From the cell containing the given text, extract its center point as (X, Y) coordinate. 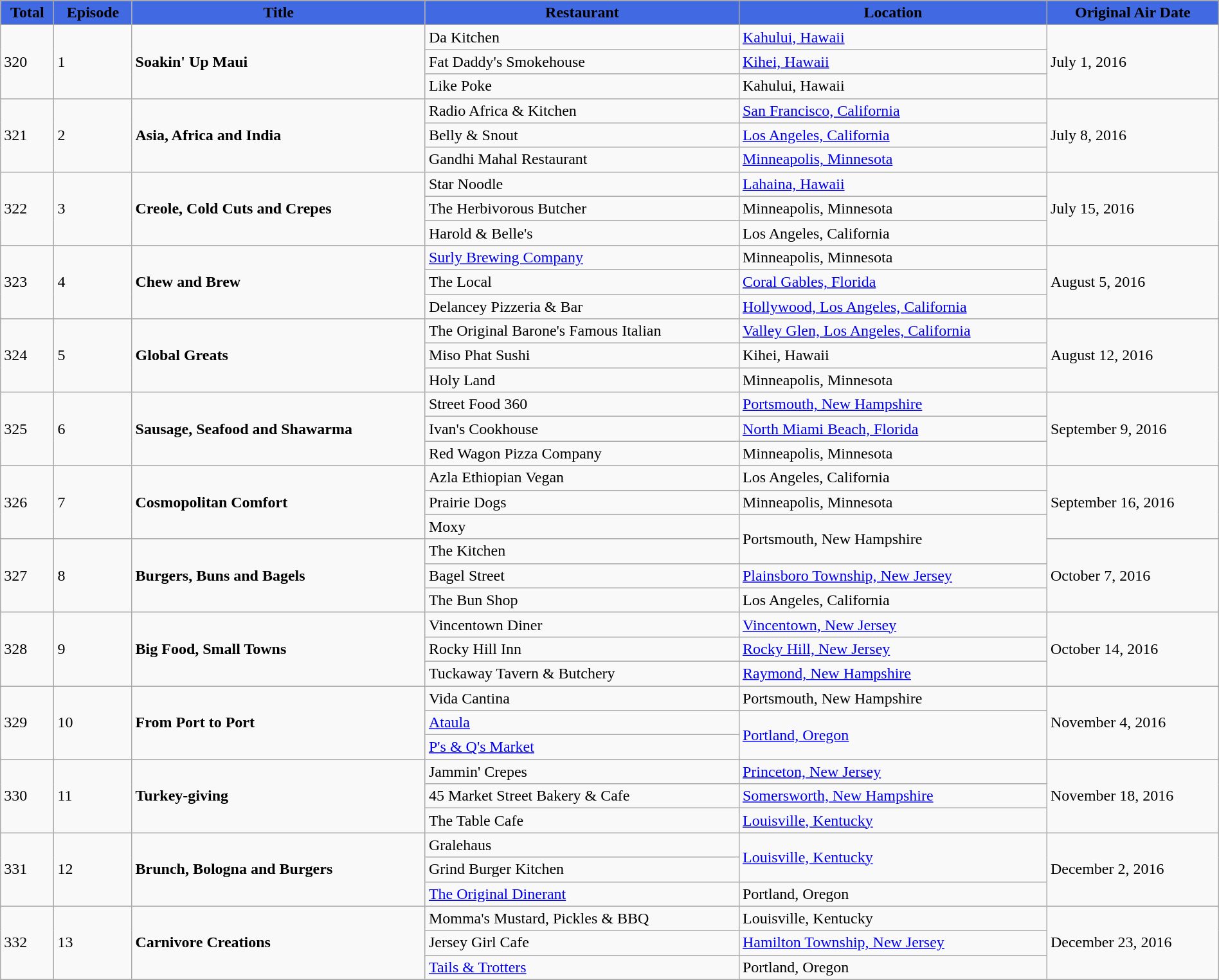
December 23, 2016 (1133, 943)
The Original Barone's Famous Italian (582, 331)
Princeton, New Jersey (892, 772)
10 (93, 722)
Gralehaus (582, 845)
Turkey-giving (278, 796)
Brunch, Bologna and Burgers (278, 869)
November 4, 2016 (1133, 722)
5 (93, 356)
Coral Gables, Florida (892, 282)
328 (27, 649)
Location (892, 13)
Holy Land (582, 380)
The Original Dinerant (582, 894)
Delancey Pizzeria & Bar (582, 307)
August 5, 2016 (1133, 282)
October 7, 2016 (1133, 576)
Prairie Dogs (582, 502)
Vincentown, New Jersey (892, 624)
Hamilton Township, New Jersey (892, 943)
Cosmopolitan Comfort (278, 502)
Hollywood, Los Angeles, California (892, 307)
Total (27, 13)
1 (93, 62)
August 12, 2016 (1133, 356)
Jammin' Crepes (582, 772)
Valley Glen, Los Angeles, California (892, 331)
Sausage, Seafood and Shawarma (278, 429)
Restaurant (582, 13)
September 9, 2016 (1133, 429)
Global Greats (278, 356)
Street Food 360 (582, 404)
Creole, Cold Cuts and Crepes (278, 208)
Da Kitchen (582, 37)
11 (93, 796)
330 (27, 796)
Vincentown Diner (582, 624)
323 (27, 282)
December 2, 2016 (1133, 869)
Harold & Belle's (582, 233)
Miso Phat Sushi (582, 356)
San Francisco, California (892, 111)
The Bun Shop (582, 600)
July 15, 2016 (1133, 208)
The Herbivorous Butcher (582, 208)
Moxy (582, 527)
322 (27, 208)
Jersey Girl Cafe (582, 943)
Momma's Mustard, Pickles & BBQ (582, 918)
Plainsboro Township, New Jersey (892, 576)
Ataula (582, 723)
6 (93, 429)
Red Wagon Pizza Company (582, 453)
Somersworth, New Hampshire (892, 796)
Carnivore Creations (278, 943)
Burgers, Buns and Bagels (278, 576)
Gandhi Mahal Restaurant (582, 159)
Rocky Hill, New Jersey (892, 649)
7 (93, 502)
331 (27, 869)
324 (27, 356)
The Table Cafe (582, 821)
329 (27, 722)
Title (278, 13)
P's & Q's Market (582, 747)
July 8, 2016 (1133, 135)
July 1, 2016 (1133, 62)
Tuckaway Tavern & Butchery (582, 673)
12 (93, 869)
Like Poke (582, 86)
Belly & Snout (582, 135)
Bagel Street (582, 576)
The Kitchen (582, 551)
13 (93, 943)
Lahaina, Hawaii (892, 184)
3 (93, 208)
Raymond, New Hampshire (892, 673)
Surly Brewing Company (582, 257)
321 (27, 135)
Azla Ethiopian Vegan (582, 478)
Asia, Africa and India (278, 135)
Star Noodle (582, 184)
Chew and Brew (278, 282)
2 (93, 135)
320 (27, 62)
Episode (93, 13)
327 (27, 576)
Radio Africa & Kitchen (582, 111)
326 (27, 502)
The Local (582, 282)
Soakin' Up Maui (278, 62)
8 (93, 576)
332 (27, 943)
November 18, 2016 (1133, 796)
Vida Cantina (582, 698)
325 (27, 429)
From Port to Port (278, 722)
Ivan's Cookhouse (582, 429)
October 14, 2016 (1133, 649)
Tails & Trotters (582, 967)
Fat Daddy's Smokehouse (582, 62)
Grind Burger Kitchen (582, 869)
Rocky Hill Inn (582, 649)
4 (93, 282)
September 16, 2016 (1133, 502)
Big Food, Small Towns (278, 649)
9 (93, 649)
North Miami Beach, Florida (892, 429)
Original Air Date (1133, 13)
45 Market Street Bakery & Cafe (582, 796)
